Identify which cell holds the provided text, then report its [x, y] central coordinate. 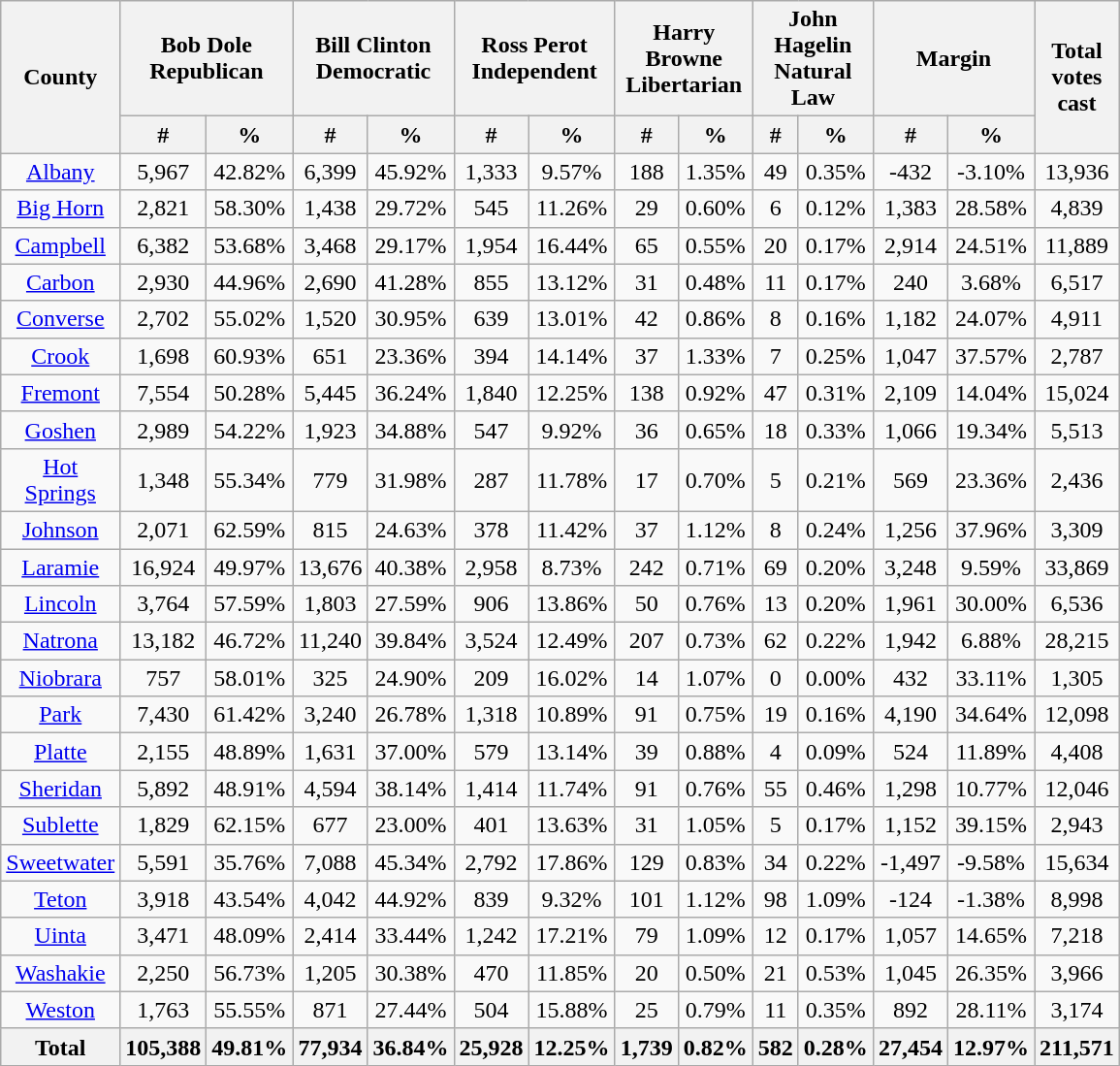
582 [776, 1047]
24.90% [411, 678]
Big Horn [60, 209]
871 [330, 1010]
13.01% [572, 319]
0.82% [716, 1047]
0.50% [716, 973]
12,046 [1077, 789]
John HagelinNatural Law [813, 58]
2,155 [163, 752]
1,803 [330, 604]
42 [646, 319]
240 [910, 282]
Carbon [60, 282]
Ross PerotIndependent [534, 58]
0.46% [836, 789]
138 [646, 393]
16,924 [163, 567]
5,591 [163, 862]
24.51% [991, 245]
547 [491, 430]
27.44% [411, 1010]
12.97% [991, 1047]
37.00% [411, 752]
1.33% [716, 356]
30.38% [411, 973]
11.42% [572, 530]
1.35% [716, 172]
9.57% [572, 172]
1,698 [163, 356]
33.44% [411, 936]
0.92% [716, 393]
0.55% [716, 245]
6,536 [1077, 604]
Harry BrowneLibertarian [684, 58]
4,911 [1077, 319]
19 [776, 715]
13.86% [572, 604]
28.58% [991, 209]
378 [491, 530]
Albany [60, 172]
2,943 [1077, 825]
0.21% [836, 479]
10.77% [991, 789]
524 [910, 752]
1,840 [491, 393]
2,787 [1077, 356]
39 [646, 752]
Park [60, 715]
79 [646, 936]
15,024 [1077, 393]
1,961 [910, 604]
29 [646, 209]
11.85% [572, 973]
1,205 [330, 973]
1,348 [163, 479]
6,399 [330, 172]
7 [776, 356]
4,190 [910, 715]
44.96% [250, 282]
-124 [910, 899]
892 [910, 1010]
3,174 [1077, 1010]
1,942 [910, 641]
53.68% [250, 245]
48.91% [250, 789]
1,631 [330, 752]
5,892 [163, 789]
6,517 [1077, 282]
County [60, 78]
49 [776, 172]
Margin [953, 58]
55.02% [250, 319]
0.71% [716, 567]
3,471 [163, 936]
0.33% [836, 430]
0.25% [836, 356]
40.38% [411, 567]
Weston [60, 1010]
1,182 [910, 319]
2,702 [163, 319]
45.34% [411, 862]
-3.10% [991, 172]
9.59% [991, 567]
Fremont [60, 393]
25 [646, 1010]
Crook [60, 356]
61.42% [250, 715]
33,869 [1077, 567]
1,152 [910, 825]
11.78% [572, 479]
55.34% [250, 479]
Washakie [60, 973]
15.88% [572, 1010]
34.88% [411, 430]
-9.58% [991, 862]
5,445 [330, 393]
13 [776, 604]
2,109 [910, 393]
Goshen [60, 430]
58.01% [250, 678]
779 [330, 479]
287 [491, 479]
17 [646, 479]
27.59% [411, 604]
65 [646, 245]
3,309 [1077, 530]
Platte [60, 752]
9.92% [572, 430]
13,936 [1077, 172]
45.92% [411, 172]
55.55% [250, 1010]
11,889 [1077, 245]
62.15% [250, 825]
19.34% [991, 430]
50.28% [250, 393]
0.12% [836, 209]
Campbell [60, 245]
2,958 [491, 567]
Sweetwater [60, 862]
757 [163, 678]
49.97% [250, 567]
26.78% [411, 715]
1,047 [910, 356]
815 [330, 530]
0.73% [716, 641]
3,524 [491, 641]
0.31% [836, 393]
57.59% [250, 604]
101 [646, 899]
0.70% [716, 479]
1,305 [1077, 678]
2,436 [1077, 479]
1,318 [491, 715]
31.98% [411, 479]
325 [330, 678]
2,989 [163, 430]
1,242 [491, 936]
1,438 [330, 209]
209 [491, 678]
470 [491, 973]
34 [776, 862]
0.79% [716, 1010]
1,414 [491, 789]
47 [776, 393]
30.95% [411, 319]
5,967 [163, 172]
Sublette [60, 825]
Hot Springs [60, 479]
0.09% [836, 752]
Teton [60, 899]
3,240 [330, 715]
-432 [910, 172]
11,240 [330, 641]
2,414 [330, 936]
2,690 [330, 282]
0.88% [716, 752]
545 [491, 209]
62 [776, 641]
0.75% [716, 715]
12,098 [1077, 715]
1,256 [910, 530]
49.81% [250, 1047]
23.00% [411, 825]
6 [776, 209]
14.65% [991, 936]
25,928 [491, 1047]
1,333 [491, 172]
Converse [60, 319]
98 [776, 899]
579 [491, 752]
Bob DoleRepublican [207, 58]
44.92% [411, 899]
37.57% [991, 356]
12 [776, 936]
0.48% [716, 282]
-1,497 [910, 862]
27,454 [910, 1047]
3,764 [163, 604]
13.63% [572, 825]
14 [646, 678]
1,954 [491, 245]
188 [646, 172]
11.74% [572, 789]
26.35% [991, 973]
Bill ClintonDemocratic [373, 58]
Total votes cast [1077, 78]
651 [330, 356]
1,057 [910, 936]
Uinta [60, 936]
54.22% [250, 430]
0.65% [716, 430]
4,042 [330, 899]
569 [910, 479]
Sheridan [60, 789]
2,071 [163, 530]
1,383 [910, 209]
-1.38% [991, 899]
4 [776, 752]
3,918 [163, 899]
15,634 [1077, 862]
401 [491, 825]
24.07% [991, 319]
77,934 [330, 1047]
1,739 [646, 1047]
Niobrara [60, 678]
18 [776, 430]
8,998 [1077, 899]
35.76% [250, 862]
13,182 [163, 641]
211,571 [1077, 1047]
29.17% [411, 245]
30.00% [991, 604]
1,066 [910, 430]
48.89% [250, 752]
58.30% [250, 209]
242 [646, 567]
1,923 [330, 430]
34.64% [991, 715]
36 [646, 430]
3,966 [1077, 973]
14.14% [572, 356]
16.44% [572, 245]
7,218 [1077, 936]
3,468 [330, 245]
2,930 [163, 282]
10.89% [572, 715]
9.32% [572, 899]
2,792 [491, 862]
28.11% [991, 1010]
1,829 [163, 825]
50 [646, 604]
41.28% [411, 282]
0 [776, 678]
39.84% [411, 641]
56.73% [250, 973]
6.88% [991, 641]
7,554 [163, 393]
839 [491, 899]
Total [60, 1047]
129 [646, 862]
13.14% [572, 752]
7,088 [330, 862]
16.02% [572, 678]
2,821 [163, 209]
3.68% [991, 282]
504 [491, 1010]
1,298 [910, 789]
33.11% [991, 678]
43.54% [250, 899]
13.12% [572, 282]
Johnson [60, 530]
24.63% [411, 530]
11.26% [572, 209]
14.04% [991, 393]
Natrona [60, 641]
1.07% [716, 678]
0.24% [836, 530]
Lincoln [60, 604]
1,045 [910, 973]
37.96% [991, 530]
17.86% [572, 862]
2,914 [910, 245]
36.84% [411, 1047]
11.89% [991, 752]
46.72% [250, 641]
906 [491, 604]
48.09% [250, 936]
0.53% [836, 973]
0.60% [716, 209]
28,215 [1077, 641]
1,763 [163, 1010]
105,388 [163, 1047]
Laramie [60, 567]
17.21% [572, 936]
60.93% [250, 356]
39.15% [991, 825]
1,520 [330, 319]
8.73% [572, 567]
4,594 [330, 789]
42.82% [250, 172]
62.59% [250, 530]
0.28% [836, 1047]
207 [646, 641]
1.05% [716, 825]
6,382 [163, 245]
13,676 [330, 567]
4,408 [1077, 752]
2,250 [163, 973]
394 [491, 356]
0.86% [716, 319]
4,839 [1077, 209]
7,430 [163, 715]
29.72% [411, 209]
55 [776, 789]
0.83% [716, 862]
0.00% [836, 678]
69 [776, 567]
855 [491, 282]
432 [910, 678]
5,513 [1077, 430]
21 [776, 973]
12.49% [572, 641]
677 [330, 825]
3,248 [910, 567]
38.14% [411, 789]
36.24% [411, 393]
639 [491, 319]
